Extract the [X, Y] coordinate from the center of the cell holding the provided text.  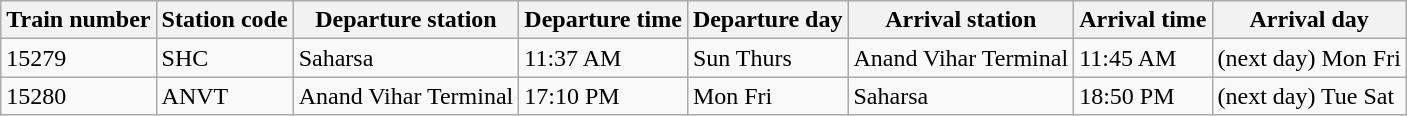
11:45 AM [1143, 58]
Departure time [604, 20]
(next day) Mon Fri [1309, 58]
15280 [78, 96]
Station code [224, 20]
(next day) Tue Sat [1309, 96]
Arrival day [1309, 20]
Departure day [768, 20]
Train number [78, 20]
17:10 PM [604, 96]
SHC [224, 58]
Arrival station [961, 20]
15279 [78, 58]
11:37 AM [604, 58]
Departure station [406, 20]
Mon Fri [768, 96]
Sun Thurs [768, 58]
Arrival time [1143, 20]
18:50 PM [1143, 96]
ANVT [224, 96]
